Pinpoint the cell where the given text exists, returning its [X, Y] midpoint coordinate. 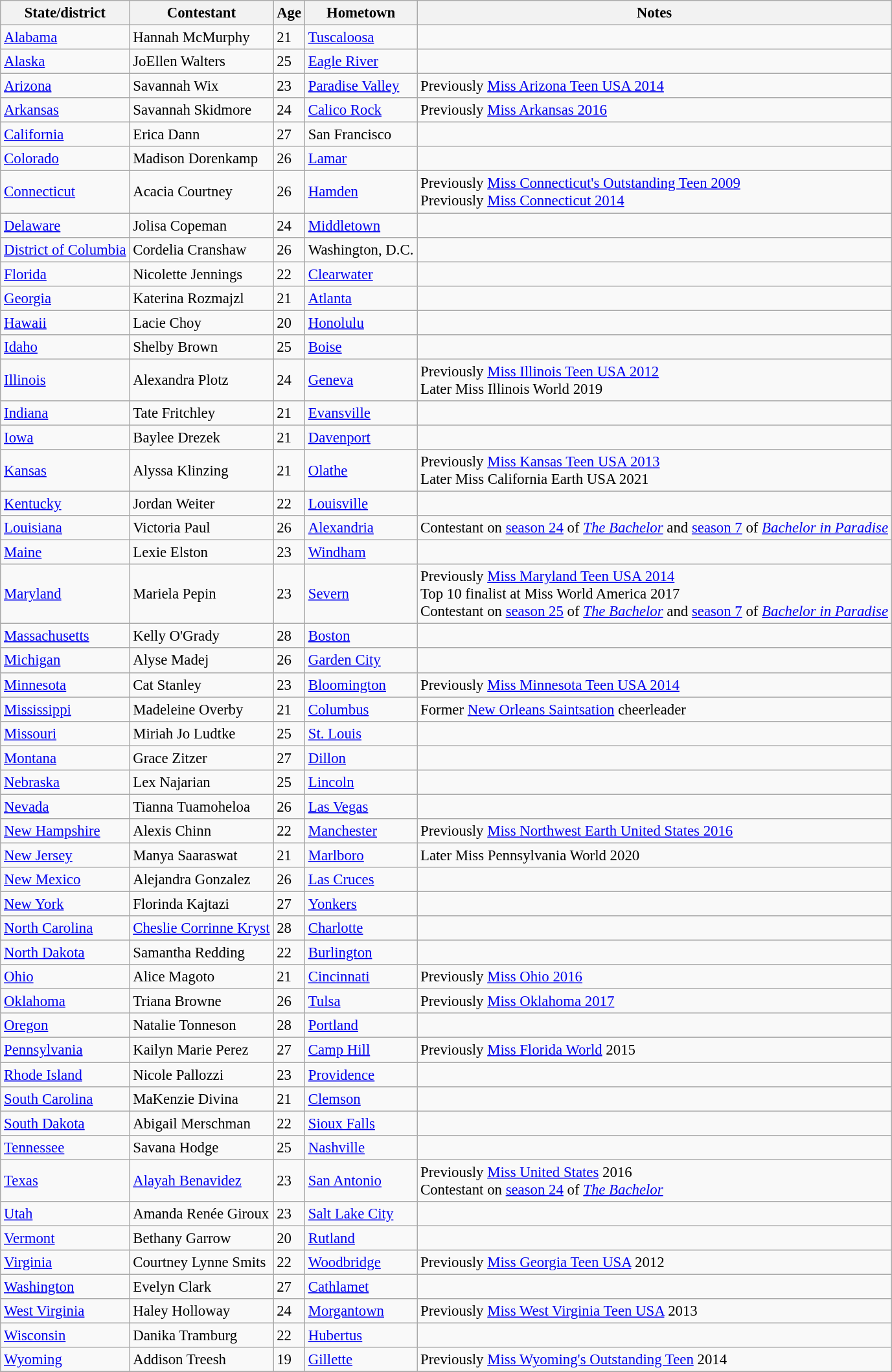
Acacia Courtney [201, 192]
Previously Miss Ohio 2016 [654, 977]
Cordelia Cranshaw [201, 249]
Previously Miss Arkansas 2016 [654, 110]
North Carolina [65, 928]
Paradise Valley [360, 86]
Miriah Jo Ludtke [201, 733]
Indiana [65, 413]
Wisconsin [65, 1336]
San Francisco [360, 135]
Bethany Garrow [201, 1238]
Previously Miss Northwest Earth United States 2016 [654, 831]
Madeleine Overby [201, 709]
Previously Miss Arizona Teen USA 2014 [654, 86]
Madison Dorenkamp [201, 159]
Morgantown [360, 1311]
Severn [360, 594]
Florinda Kajtazi [201, 904]
Washington [65, 1286]
Nicolette Jennings [201, 274]
Boise [360, 347]
Lexie Elston [201, 553]
Louisiana [65, 528]
Georgia [65, 298]
Tuscaloosa [360, 38]
Previously Miss Connecticut's Outstanding Teen 2009Previously Miss Connecticut 2014 [654, 192]
Age [289, 13]
Clearwater [360, 274]
Previously Miss Kansas Teen USA 2013Later Miss California Earth USA 2021 [654, 470]
Cat Stanley [201, 685]
Rhode Island [65, 1075]
Massachusetts [65, 636]
Amanda Renée Giroux [201, 1214]
Samantha Redding [201, 953]
Rutland [360, 1238]
Natalie Tonneson [201, 1025]
Arkansas [65, 110]
North Dakota [65, 953]
Gillette [360, 1360]
Manchester [360, 831]
Danika Tramburg [201, 1336]
New Jersey [65, 855]
Nicole Pallozzi [201, 1075]
Haley Holloway [201, 1311]
Calico Rock [360, 110]
Manya Saaraswat [201, 855]
Lamar [360, 159]
Florida [65, 274]
Kelly O'Grady [201, 636]
Woodbridge [360, 1263]
19 [289, 1360]
Katerina Rozmajzl [201, 298]
Former New Orleans Saintsation cheerleader [654, 709]
Alabama [65, 38]
Later Miss Pennsylvania World 2020 [654, 855]
Shelby Brown [201, 347]
Vermont [65, 1238]
Yonkers [360, 904]
Arizona [65, 86]
Pennsylvania [65, 1050]
Garden City [360, 661]
Wyoming [65, 1360]
Hannah McMurphy [201, 38]
Contestant on season 24 of The Bachelor and season 7 of Bachelor in Paradise [654, 528]
Ohio [65, 977]
Nebraska [65, 783]
Nashville [360, 1147]
Contestant [201, 13]
Alice Magoto [201, 977]
Eagle River [360, 62]
Delaware [65, 225]
Lex Najarian [201, 783]
Cheslie Corrinne Kryst [201, 928]
Grace Zitzer [201, 758]
Maryland [65, 594]
Alyse Madej [201, 661]
South Carolina [65, 1099]
District of Columbia [65, 249]
Illinois [65, 380]
Notes [654, 13]
West Virginia [65, 1311]
Savannah Wix [201, 86]
Michigan [65, 661]
Evelyn Clark [201, 1286]
Cincinnati [360, 977]
Jolisa Copeman [201, 225]
Burlington [360, 953]
Alayah Benavidez [201, 1180]
Middletown [360, 225]
Oklahoma [65, 1001]
Courtney Lynne Smits [201, 1263]
Geneva [360, 380]
Dillon [360, 758]
Las Vegas [360, 806]
South Dakota [65, 1123]
Hawaii [65, 323]
Erica Dann [201, 135]
Columbus [360, 709]
Washington, D.C. [360, 249]
Previously Miss West Virginia Teen USA 2013 [654, 1311]
Tate Fritchley [201, 413]
Alaska [65, 62]
Montana [65, 758]
Clemson [360, 1099]
Alexandria [360, 528]
Previously Miss United States 2016Contestant on season 24 of The Bachelor [654, 1180]
Alexis Chinn [201, 831]
Colorado [65, 159]
Oregon [65, 1025]
Jordan Weiter [201, 504]
Baylee Drezek [201, 437]
Davenport [360, 437]
Hamden [360, 192]
Previously Miss Illinois Teen USA 2012Later Miss Illinois World 2019 [654, 380]
Lincoln [360, 783]
Savana Hodge [201, 1147]
Providence [360, 1075]
Salt Lake City [360, 1214]
State/district [65, 13]
Portland [360, 1025]
Alyssa Klinzing [201, 470]
Previously Miss Minnesota Teen USA 2014 [654, 685]
Charlotte [360, 928]
Sioux Falls [360, 1123]
Hometown [360, 13]
Idaho [65, 347]
Virginia [65, 1263]
Olathe [360, 470]
Boston [360, 636]
Hubertus [360, 1336]
Addison Treesh [201, 1360]
New Hampshire [65, 831]
St. Louis [360, 733]
Maine [65, 553]
Previously Miss Wyoming's Outstanding Teen 2014 [654, 1360]
Triana Browne [201, 1001]
JoEllen Walters [201, 62]
Camp Hill [360, 1050]
MaKenzie Divina [201, 1099]
California [65, 135]
Connecticut [65, 192]
New Mexico [65, 880]
Tianna Tuamoheloa [201, 806]
Honolulu [360, 323]
Missouri [65, 733]
Atlanta [360, 298]
Iowa [65, 437]
Tulsa [360, 1001]
Louisville [360, 504]
Savannah Skidmore [201, 110]
Alexandra Plotz [201, 380]
Lacie Choy [201, 323]
Las Cruces [360, 880]
Utah [65, 1214]
Windham [360, 553]
Kailyn Marie Perez [201, 1050]
Kansas [65, 470]
Abigail Merschman [201, 1123]
Alejandra Gonzalez [201, 880]
Previously Miss Oklahoma 2017 [654, 1001]
San Antonio [360, 1180]
Previously Miss Georgia Teen USA 2012 [654, 1263]
Kentucky [65, 504]
Mariela Pepin [201, 594]
New York [65, 904]
Mississippi [65, 709]
Marlboro [360, 855]
Tennessee [65, 1147]
Cathlamet [360, 1286]
Previously Miss Florida World 2015 [654, 1050]
Minnesota [65, 685]
Evansville [360, 413]
Bloomington [360, 685]
Texas [65, 1180]
Nevada [65, 806]
Victoria Paul [201, 528]
